Scan for the cell matching the given text and deliver its [x, y] coordinate at center. 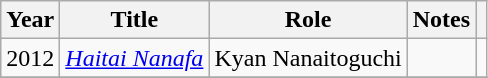
Year [30, 20]
2012 [30, 58]
Title [134, 20]
Haitai Nanafa [134, 58]
Notes [441, 20]
Kyan Nanaitoguchi [308, 58]
Role [308, 20]
